Find where the given text appears and provide that cell's center as (x, y) coordinate. 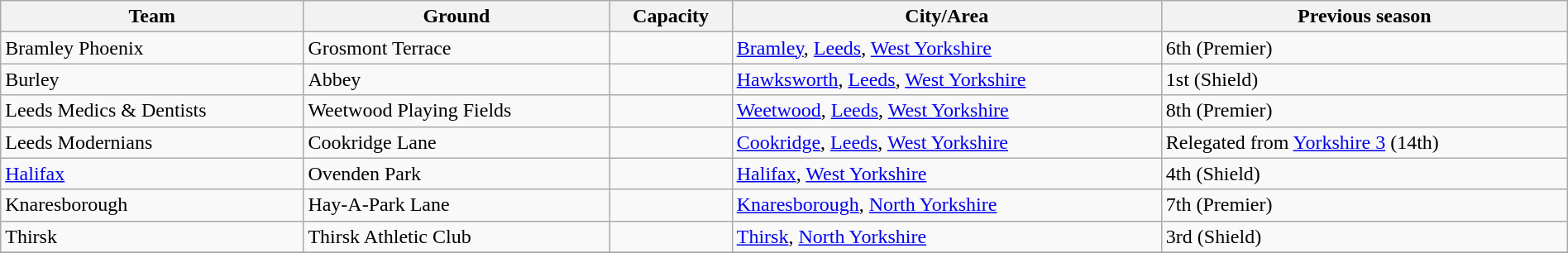
Capacity (671, 17)
Weetwood Playing Fields (457, 111)
Bramley, Leeds, West Yorkshire (946, 48)
Thirsk Athletic Club (457, 236)
Burley (152, 79)
Knaresborough, North Yorkshire (946, 205)
Leeds Medics & Dentists (152, 111)
Previous season (1365, 17)
Leeds Modernians (152, 142)
4th (Shield) (1365, 174)
7th (Premier) (1365, 205)
1st (Shield) (1365, 79)
Grosmont Terrace (457, 48)
Ground (457, 17)
City/Area (946, 17)
Cookridge, Leeds, West Yorkshire (946, 142)
Halifax, West Yorkshire (946, 174)
Knaresborough (152, 205)
Thirsk (152, 236)
Abbey (457, 79)
Team (152, 17)
Halifax (152, 174)
8th (Premier) (1365, 111)
Ovenden Park (457, 174)
Thirsk, North Yorkshire (946, 236)
Relegated from Yorkshire 3 (14th) (1365, 142)
Hawksworth, Leeds, West Yorkshire (946, 79)
3rd (Shield) (1365, 236)
Cookridge Lane (457, 142)
Hay-A-Park Lane (457, 205)
Bramley Phoenix (152, 48)
6th (Premier) (1365, 48)
Weetwood, Leeds, West Yorkshire (946, 111)
